Output the [x, y] coordinate of the center of the cell containing the given text.  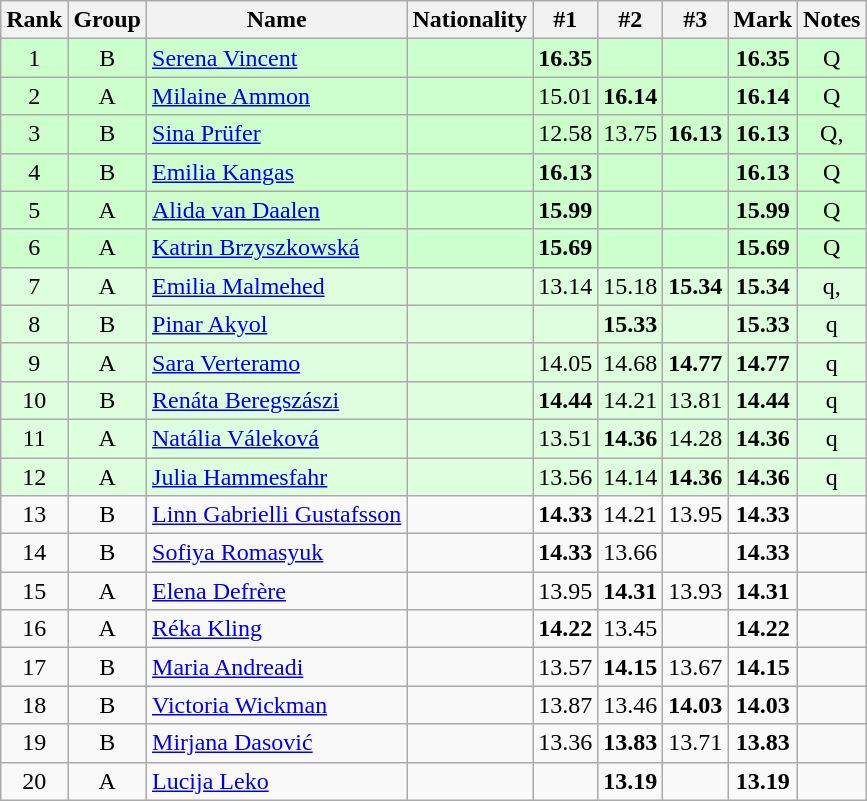
Maria Andreadi [277, 667]
Group [108, 20]
17 [34, 667]
q, [832, 286]
13.66 [630, 553]
Serena Vincent [277, 58]
6 [34, 248]
11 [34, 438]
Sofiya Romasyuk [277, 553]
Katrin Brzyszkowská [277, 248]
Elena Defrère [277, 591]
1 [34, 58]
3 [34, 134]
12 [34, 477]
4 [34, 172]
14.14 [630, 477]
12.58 [566, 134]
13.36 [566, 743]
#1 [566, 20]
8 [34, 324]
13.67 [696, 667]
Mirjana Dasović [277, 743]
14.05 [566, 362]
14.28 [696, 438]
13 [34, 515]
19 [34, 743]
13.51 [566, 438]
13.81 [696, 400]
18 [34, 705]
7 [34, 286]
13.56 [566, 477]
Renáta Beregszászi [277, 400]
Lucija Leko [277, 781]
13.57 [566, 667]
13.45 [630, 629]
15.01 [566, 96]
14.68 [630, 362]
20 [34, 781]
Mark [763, 20]
Notes [832, 20]
Emilia Malmehed [277, 286]
#3 [696, 20]
Natália Váleková [277, 438]
Victoria Wickman [277, 705]
Alida van Daalen [277, 210]
15 [34, 591]
5 [34, 210]
Nationality [470, 20]
Julia Hammesfahr [277, 477]
16 [34, 629]
2 [34, 96]
15.18 [630, 286]
13.46 [630, 705]
9 [34, 362]
Réka Kling [277, 629]
13.75 [630, 134]
13.93 [696, 591]
13.14 [566, 286]
Name [277, 20]
13.87 [566, 705]
Rank [34, 20]
10 [34, 400]
#2 [630, 20]
Sina Prüfer [277, 134]
Pinar Akyol [277, 324]
14 [34, 553]
13.71 [696, 743]
Q, [832, 134]
Emilia Kangas [277, 172]
Milaine Ammon [277, 96]
Sara Verteramo [277, 362]
Linn Gabrielli Gustafsson [277, 515]
